Extract the (x, y) coordinate from the center of the cell holding the provided text.  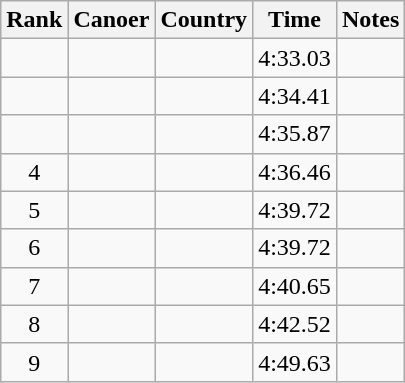
Time (295, 20)
8 (34, 324)
5 (34, 210)
Rank (34, 20)
Canoer (112, 20)
4:40.65 (295, 286)
4 (34, 172)
4:34.41 (295, 96)
7 (34, 286)
4:35.87 (295, 134)
4:42.52 (295, 324)
4:33.03 (295, 58)
Notes (370, 20)
4:49.63 (295, 362)
4:36.46 (295, 172)
9 (34, 362)
Country (204, 20)
6 (34, 248)
